Find where the given text appears and provide that cell's center as (x, y) coordinate. 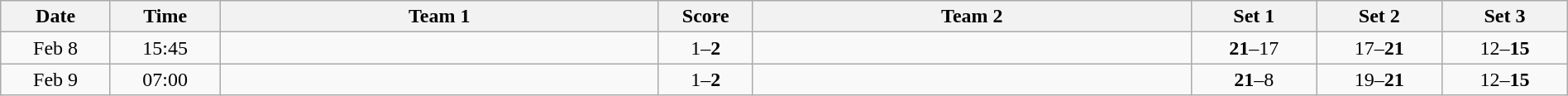
15:45 (165, 48)
21–17 (1255, 48)
Team 2 (972, 17)
19–21 (1379, 79)
Date (56, 17)
Feb 9 (56, 79)
Set 1 (1255, 17)
21–8 (1255, 79)
Set 3 (1505, 17)
17–21 (1379, 48)
Set 2 (1379, 17)
Feb 8 (56, 48)
Score (705, 17)
07:00 (165, 79)
Time (165, 17)
Team 1 (439, 17)
